Locate the cell with the specified text and output its [x, y] center coordinate. 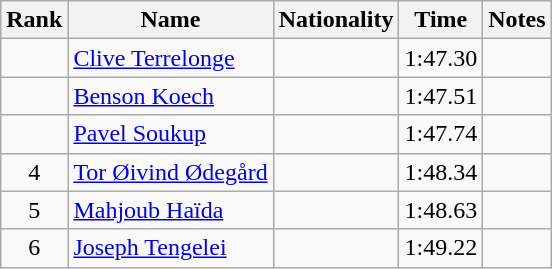
1:48.34 [441, 172]
1:47.74 [441, 134]
Nationality [336, 20]
Joseph Tengelei [170, 248]
Name [170, 20]
6 [34, 248]
Notes [517, 20]
1:47.30 [441, 58]
Pavel Soukup [170, 134]
Tor Øivind Ødegård [170, 172]
1:47.51 [441, 96]
Mahjoub Haïda [170, 210]
1:48.63 [441, 210]
Rank [34, 20]
1:49.22 [441, 248]
Clive Terrelonge [170, 58]
4 [34, 172]
5 [34, 210]
Time [441, 20]
Benson Koech [170, 96]
